Identify which cell holds the provided text, then report its (x, y) central coordinate. 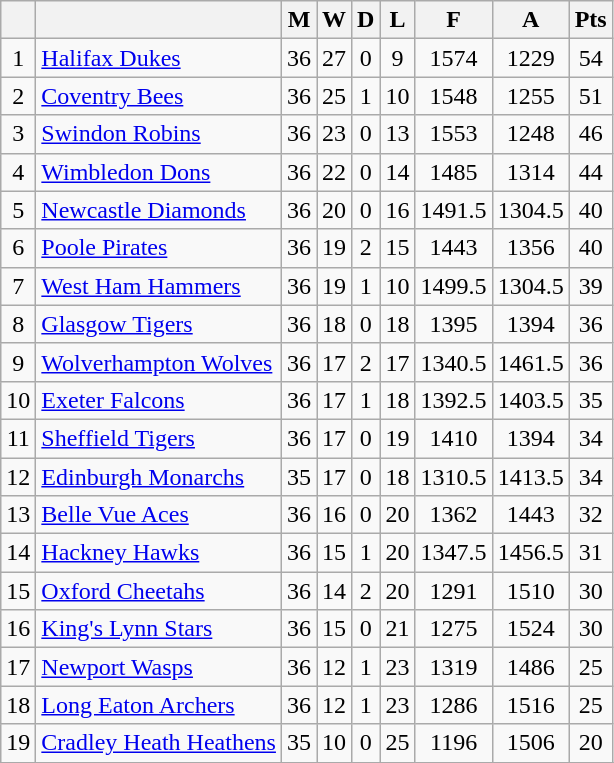
4 (18, 172)
Newport Wasps (159, 667)
1340.5 (454, 362)
11 (18, 438)
Exeter Falcons (159, 400)
A (530, 20)
1410 (454, 438)
1553 (454, 134)
5 (18, 210)
22 (334, 172)
Cradley Heath Heathens (159, 743)
Newcastle Diamonds (159, 210)
1356 (530, 248)
21 (398, 629)
46 (590, 134)
1362 (454, 515)
Wimbledon Dons (159, 172)
1456.5 (530, 553)
8 (18, 324)
1491.5 (454, 210)
31 (590, 553)
32 (590, 515)
44 (590, 172)
51 (590, 96)
Belle Vue Aces (159, 515)
1548 (454, 96)
27 (334, 58)
1310.5 (454, 477)
6 (18, 248)
1229 (530, 58)
54 (590, 58)
1403.5 (530, 400)
1347.5 (454, 553)
1291 (454, 591)
Oxford Cheetahs (159, 591)
1506 (530, 743)
Pts (590, 20)
1196 (454, 743)
W (334, 20)
1499.5 (454, 286)
Long Eaton Archers (159, 705)
1516 (530, 705)
3 (18, 134)
D (366, 20)
1275 (454, 629)
King's Lynn Stars (159, 629)
M (298, 20)
Edinburgh Monarchs (159, 477)
L (398, 20)
1314 (530, 172)
1248 (530, 134)
Halifax Dukes (159, 58)
1574 (454, 58)
1286 (454, 705)
Poole Pirates (159, 248)
Wolverhampton Wolves (159, 362)
Coventry Bees (159, 96)
39 (590, 286)
1524 (530, 629)
Sheffield Tigers (159, 438)
1413.5 (530, 477)
Hackney Hawks (159, 553)
West Ham Hammers (159, 286)
1510 (530, 591)
7 (18, 286)
1395 (454, 324)
Glasgow Tigers (159, 324)
1255 (530, 96)
1319 (454, 667)
1392.5 (454, 400)
1486 (530, 667)
1461.5 (530, 362)
F (454, 20)
1485 (454, 172)
Swindon Robins (159, 134)
